Output the (X, Y) coordinate of the center of the cell containing the given text.  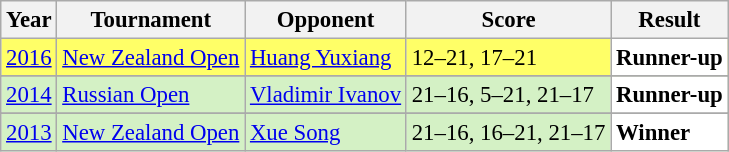
2016 (29, 58)
Vladimir Ivanov (326, 95)
Russian Open (151, 95)
21–16, 5–21, 21–17 (508, 95)
12–21, 17–21 (508, 58)
21–16, 16–21, 21–17 (508, 133)
Year (29, 20)
Xue Song (326, 133)
Score (508, 20)
Opponent (326, 20)
Result (670, 20)
2014 (29, 95)
Huang Yuxiang (326, 58)
2013 (29, 133)
Winner (670, 133)
Tournament (151, 20)
